Provide the [X, Y] coordinate of the cell's center where the given text is located.  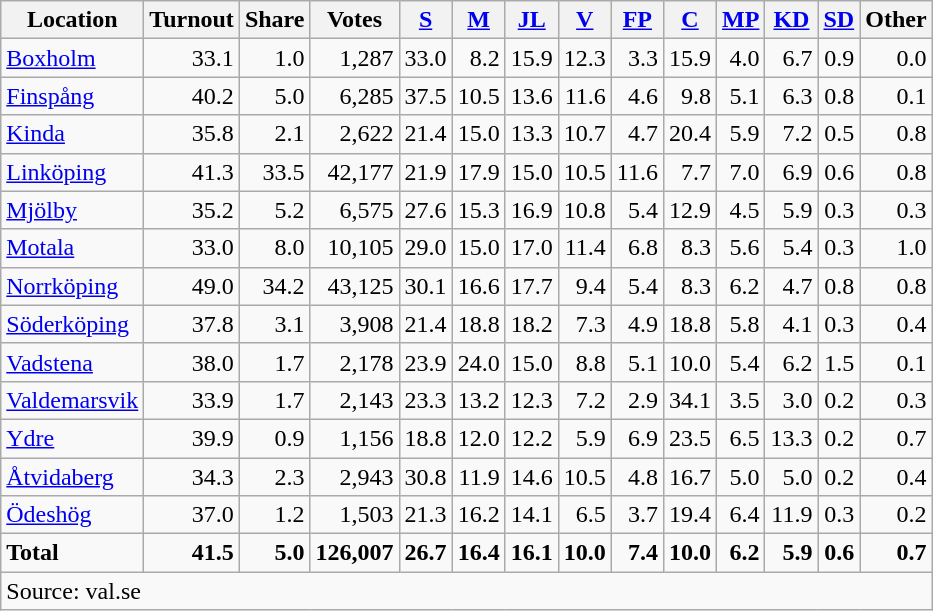
21.3 [426, 515]
33.1 [192, 58]
16.6 [478, 286]
3.5 [741, 400]
12.9 [690, 210]
24.0 [478, 362]
7.4 [637, 553]
7.3 [584, 324]
18.2 [532, 324]
4.0 [741, 58]
3.0 [792, 400]
33.5 [274, 172]
21.9 [426, 172]
34.3 [192, 477]
16.4 [478, 553]
7.7 [690, 172]
Söderköping [72, 324]
16.1 [532, 553]
10,105 [354, 248]
1,156 [354, 438]
6,285 [354, 96]
41.3 [192, 172]
30.1 [426, 286]
16.2 [478, 515]
Mjölby [72, 210]
3,908 [354, 324]
38.0 [192, 362]
14.1 [532, 515]
Source: val.se [466, 591]
37.8 [192, 324]
5.6 [741, 248]
Turnout [192, 20]
Share [274, 20]
30.8 [426, 477]
Ydre [72, 438]
0.0 [896, 58]
6.4 [741, 515]
29.0 [426, 248]
Norrköping [72, 286]
49.0 [192, 286]
35.2 [192, 210]
8.8 [584, 362]
Åtvidaberg [72, 477]
6.8 [637, 248]
Total [72, 553]
19.4 [690, 515]
17.0 [532, 248]
41.5 [192, 553]
8.2 [478, 58]
C [690, 20]
34.2 [274, 286]
9.4 [584, 286]
34.1 [690, 400]
26.7 [426, 553]
4.6 [637, 96]
FP [637, 20]
10.7 [584, 134]
7.0 [741, 172]
17.9 [478, 172]
Vadstena [72, 362]
33.9 [192, 400]
Kinda [72, 134]
Votes [354, 20]
1,503 [354, 515]
3.7 [637, 515]
5.8 [741, 324]
126,007 [354, 553]
9.8 [690, 96]
17.7 [532, 286]
35.8 [192, 134]
1.5 [839, 362]
16.9 [532, 210]
3.1 [274, 324]
10.8 [584, 210]
MP [741, 20]
4.9 [637, 324]
2,143 [354, 400]
2.1 [274, 134]
42,177 [354, 172]
13.6 [532, 96]
4.5 [741, 210]
27.6 [426, 210]
4.1 [792, 324]
8.0 [274, 248]
2,622 [354, 134]
V [584, 20]
13.2 [478, 400]
Valdemarsvik [72, 400]
15.3 [478, 210]
3.3 [637, 58]
20.4 [690, 134]
5.2 [274, 210]
43,125 [354, 286]
Finspång [72, 96]
6.3 [792, 96]
6,575 [354, 210]
11.4 [584, 248]
1,287 [354, 58]
2.3 [274, 477]
Location [72, 20]
37.0 [192, 515]
SD [839, 20]
M [478, 20]
39.9 [192, 438]
0.5 [839, 134]
S [426, 20]
23.3 [426, 400]
Other [896, 20]
40.2 [192, 96]
2.9 [637, 400]
JL [532, 20]
4.8 [637, 477]
12.2 [532, 438]
KD [792, 20]
23.9 [426, 362]
Boxholm [72, 58]
37.5 [426, 96]
12.0 [478, 438]
14.6 [532, 477]
2,178 [354, 362]
6.7 [792, 58]
1.2 [274, 515]
Motala [72, 248]
Linköping [72, 172]
Ödeshög [72, 515]
16.7 [690, 477]
2,943 [354, 477]
23.5 [690, 438]
